Capture the cell that displays the provided text and extract its (x, y) central coordinate. 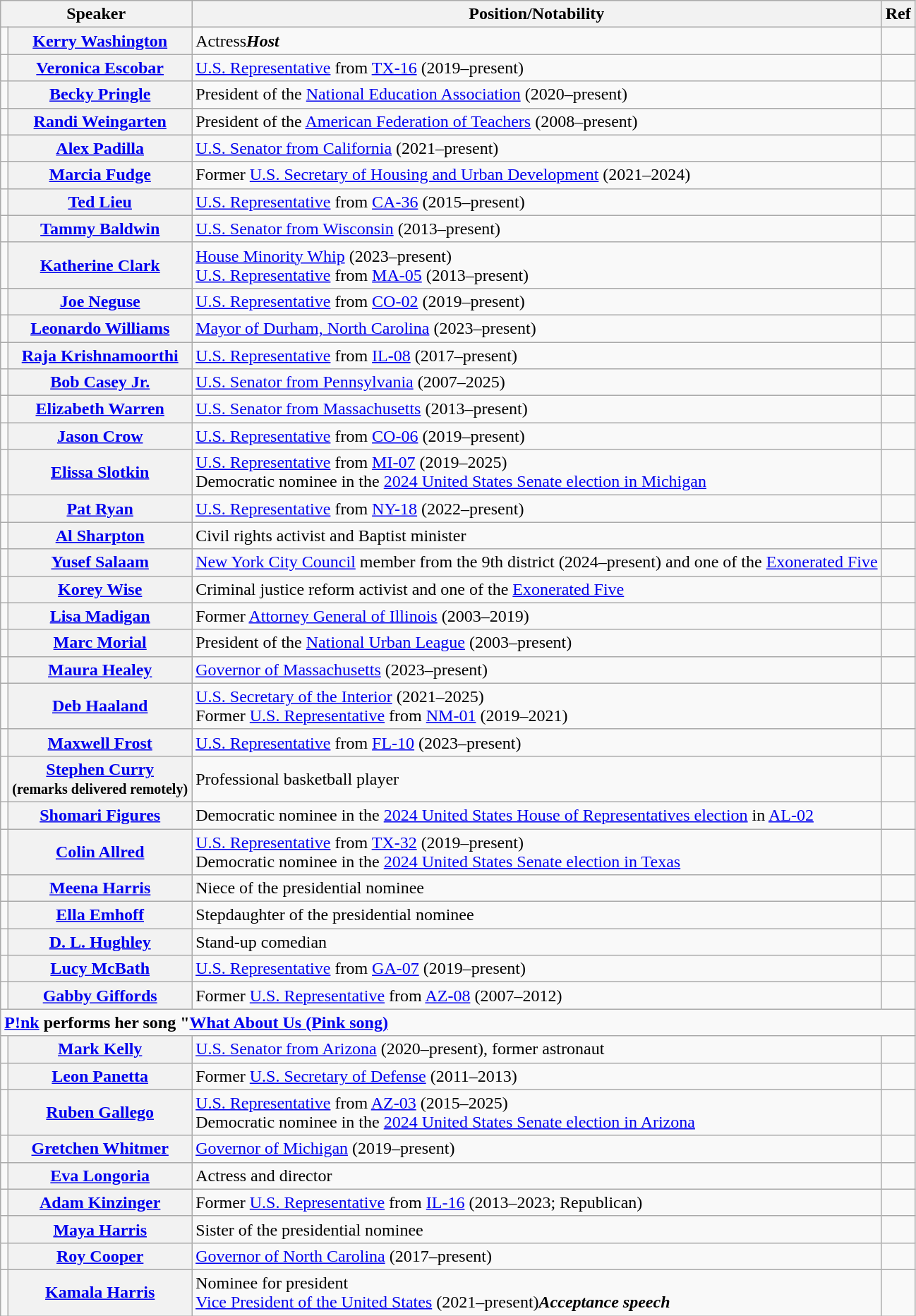
Leon Panetta (100, 1076)
U.S. Representative from MI-07 (2019–2025)Democratic nominee in the 2024 United States Senate election in Michigan (537, 473)
President of the American Federation of Teachers (2008–present) (537, 121)
U.S. Representative from TX-16 (2019–present) (537, 68)
Stephen Curry(remarks delivered remotely) (100, 779)
Former U.S. Representative from IL-16 (2013–2023; Republican) (537, 1202)
Lucy McBath (100, 969)
Actress and director (537, 1176)
Elizabeth Warren (100, 409)
President of the National Education Association (2020–present) (537, 95)
Civil rights activist and Baptist minister (537, 536)
Ella Emhoff (100, 915)
Former Attorney General of Illinois (2003–2019) (537, 616)
P!nk performs her song "What About Us (Pink song) (457, 1022)
Former U.S. Secretary of Housing and Urban Development (2021–2024) (537, 175)
Al Sharpton (100, 536)
Mayor of Durham, North Carolina (2023–present) (537, 328)
Professional basketball player (537, 779)
Maya Harris (100, 1229)
Stepdaughter of the presidential nominee (537, 915)
U.S. Representative from GA-07 (2019–present) (537, 969)
Former U.S. Secretary of Defense (2011–2013) (537, 1076)
Democratic nominee in the 2024 United States House of Representatives election in AL-02 (537, 815)
Stand-up comedian (537, 942)
Roy Cooper (100, 1256)
Sister of the presidential nominee (537, 1229)
Bob Casey Jr. (100, 382)
Ref (898, 14)
Korey Wise (100, 589)
Governor of Massachusetts (2023–present) (537, 670)
Pat Ryan (100, 509)
Joe Neguse (100, 301)
Gretchen Whitmer (100, 1149)
Colin Allred (100, 851)
Ted Lieu (100, 202)
Nominee for presidentVice President of the United States (2021–present)Acceptance speech (537, 1293)
Kamala Harris (100, 1293)
Ruben Gallego (100, 1112)
Kerry Washington (100, 41)
Jason Crow (100, 436)
Adam Kinzinger (100, 1202)
Raja Krishnamoorthi (100, 355)
U.S. Representative from AZ-03 (2015–2025)Democratic nominee in the 2024 United States Senate election in Arizona (537, 1112)
U.S. Secretary of the Interior (2021–2025)Former U.S. Representative from NM-01 (2019–2021) (537, 706)
Governor of North Carolina (2017–present) (537, 1256)
President of the National Urban League (2003–present) (537, 643)
U.S. Representative from TX-32 (2019–present)Democratic nominee in the 2024 United States Senate election in Texas (537, 851)
Criminal justice reform activist and one of the Exonerated Five (537, 589)
U.S. Representative from CO-06 (2019–present) (537, 436)
Gabby Giffords (100, 996)
Randi Weingarten (100, 121)
Leonardo Williams (100, 328)
New York City Council member from the 9th district (2024–present) and one of the Exonerated Five (537, 562)
House Minority Whip (2023–present)U.S. Representative from MA-05 (2013–present) (537, 265)
U.S. Representative from NY-18 (2022–present) (537, 509)
Lisa Madigan (100, 616)
Veronica Escobar (100, 68)
Becky Pringle (100, 95)
U.S. Senator from Wisconsin (2013–present) (537, 229)
Shomari Figures (100, 815)
Speaker (96, 14)
Marc Morial (100, 643)
Deb Haaland (100, 706)
Meena Harris (100, 888)
Yusef Salaam (100, 562)
Niece of the presidential nominee (537, 888)
ActressHost (537, 41)
Former U.S. Representative from AZ-08 (2007–2012) (537, 996)
Position/Notability (537, 14)
D. L. Hughley (100, 942)
Marcia Fudge (100, 175)
Alex Padilla (100, 148)
U.S. Representative from CA-36 (2015–present) (537, 202)
Katherine Clark (100, 265)
U.S. Senator from California (2021–present) (537, 148)
Tammy Baldwin (100, 229)
U.S. Senator from Massachusetts (2013–present) (537, 409)
Governor of Michigan (2019–present) (537, 1149)
Elissa Slotkin (100, 473)
U.S. Senator from Pennsylvania (2007–2025) (537, 382)
U.S. Representative from FL-10 (2023–present) (537, 742)
Maxwell Frost (100, 742)
U.S. Representative from CO-02 (2019–present) (537, 301)
Mark Kelly (100, 1049)
Eva Longoria (100, 1176)
Maura Healey (100, 670)
U.S. Senator from Arizona (2020–present), former astronaut (537, 1049)
U.S. Representative from IL-08 (2017–present) (537, 355)
